Return the (X, Y) coordinate for the center point of the cell that contains the specified text.  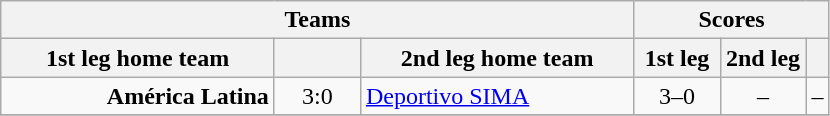
Deportivo SIMA (497, 96)
3:0 (317, 96)
3–0 (677, 96)
2nd leg home team (497, 58)
2nd leg (763, 58)
Scores (732, 20)
1st leg (677, 58)
1st leg home team (138, 58)
América Latina (138, 96)
Teams (318, 20)
